Output the [x, y] coordinate of the center of the cell containing the given text.  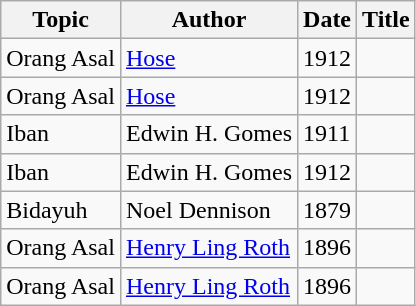
Date [328, 20]
1879 [328, 210]
Noel Dennison [208, 210]
Title [386, 20]
Bidayuh [61, 210]
Author [208, 20]
1911 [328, 134]
Topic [61, 20]
